Locate the cell with the specified text and output its (x, y) center coordinate. 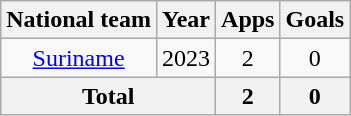
Total (108, 96)
National team (79, 20)
Suriname (79, 58)
Year (186, 20)
2023 (186, 58)
Apps (248, 20)
Goals (315, 20)
